Detect which cell encompasses the target text, then output its [x, y] center coordinate. 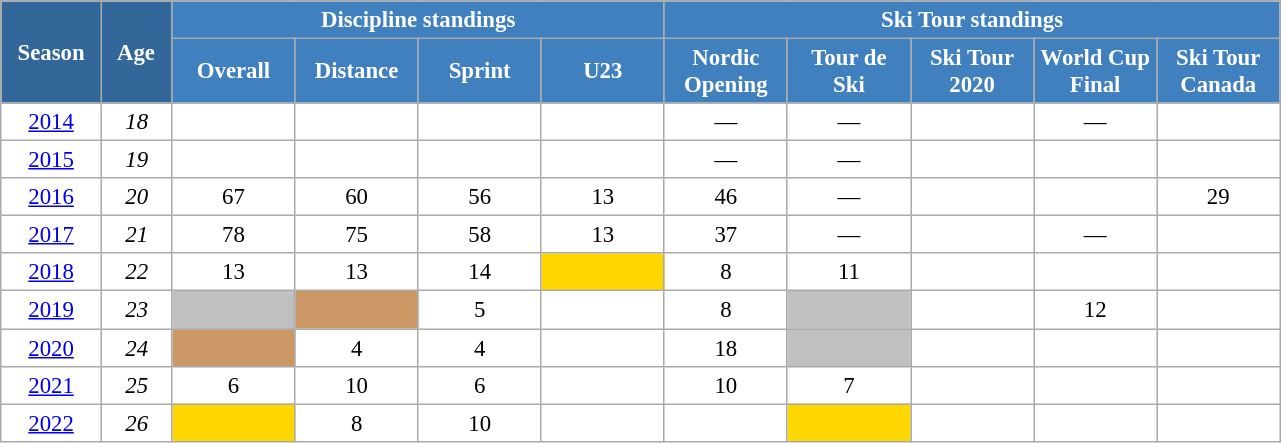
14 [480, 273]
Ski Tour standings [972, 20]
23 [136, 310]
21 [136, 235]
Discipline standings [418, 20]
19 [136, 160]
2015 [52, 160]
U23 [602, 72]
NordicOpening [726, 72]
Season [52, 52]
Sprint [480, 72]
5 [480, 310]
58 [480, 235]
37 [726, 235]
56 [480, 197]
2020 [52, 348]
2018 [52, 273]
7 [848, 385]
26 [136, 423]
2016 [52, 197]
20 [136, 197]
67 [234, 197]
2022 [52, 423]
Distance [356, 72]
Ski Tour2020 [972, 72]
Tour deSki [848, 72]
75 [356, 235]
2021 [52, 385]
78 [234, 235]
60 [356, 197]
2019 [52, 310]
Age [136, 52]
12 [1096, 310]
24 [136, 348]
2014 [52, 122]
Ski TourCanada [1218, 72]
2017 [52, 235]
25 [136, 385]
22 [136, 273]
29 [1218, 197]
11 [848, 273]
Overall [234, 72]
World CupFinal [1096, 72]
46 [726, 197]
